Output the [x, y] coordinate of the center of the cell containing the given text.  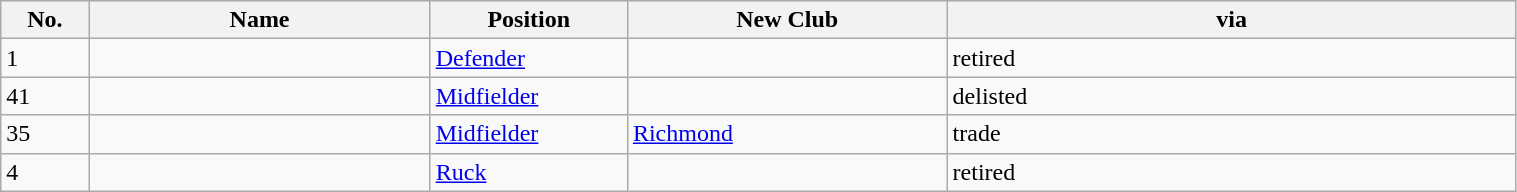
via [1232, 20]
trade [1232, 134]
35 [45, 134]
Name [260, 20]
41 [45, 96]
Richmond [787, 134]
Ruck [528, 172]
New Club [787, 20]
delisted [1232, 96]
No. [45, 20]
4 [45, 172]
Defender [528, 58]
Position [528, 20]
1 [45, 58]
